Determine the [x, y] coordinate at the center of the cell enclosing the given text.  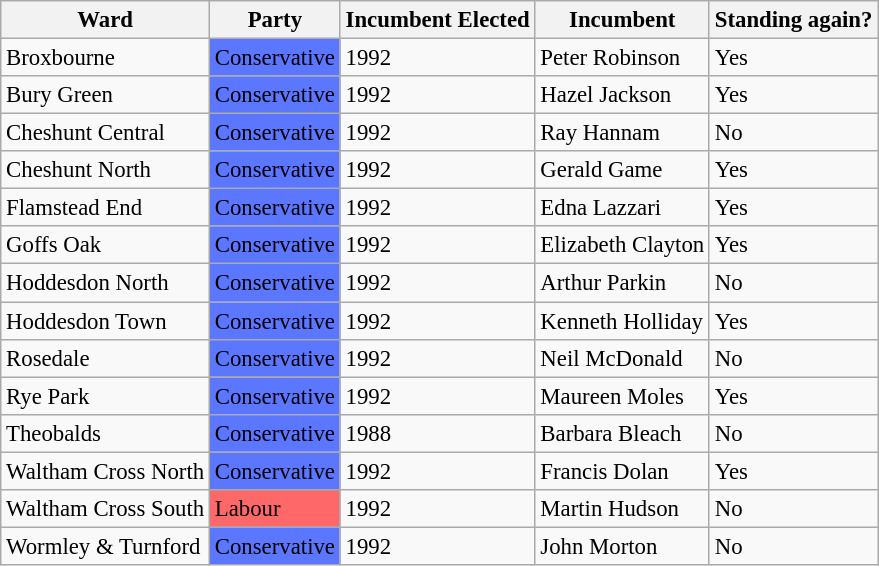
Theobalds [106, 433]
1988 [438, 433]
Cheshunt North [106, 170]
Neil McDonald [622, 358]
Cheshunt Central [106, 133]
Rye Park [106, 396]
Hoddesdon North [106, 283]
Elizabeth Clayton [622, 245]
Ray Hannam [622, 133]
Ward [106, 20]
Incumbent [622, 20]
Wormley & Turnford [106, 546]
Hoddesdon Town [106, 321]
Flamstead End [106, 208]
Standing again? [793, 20]
Edna Lazzari [622, 208]
Broxbourne [106, 58]
Incumbent Elected [438, 20]
Labour [274, 509]
Arthur Parkin [622, 283]
Rosedale [106, 358]
Waltham Cross North [106, 471]
Maureen Moles [622, 396]
Party [274, 20]
Waltham Cross South [106, 509]
Gerald Game [622, 170]
Martin Hudson [622, 509]
Goffs Oak [106, 245]
Peter Robinson [622, 58]
Kenneth Holliday [622, 321]
Hazel Jackson [622, 95]
Barbara Bleach [622, 433]
John Morton [622, 546]
Bury Green [106, 95]
Francis Dolan [622, 471]
